Search for the cell housing the specified text and yield its [x, y] center coordinate. 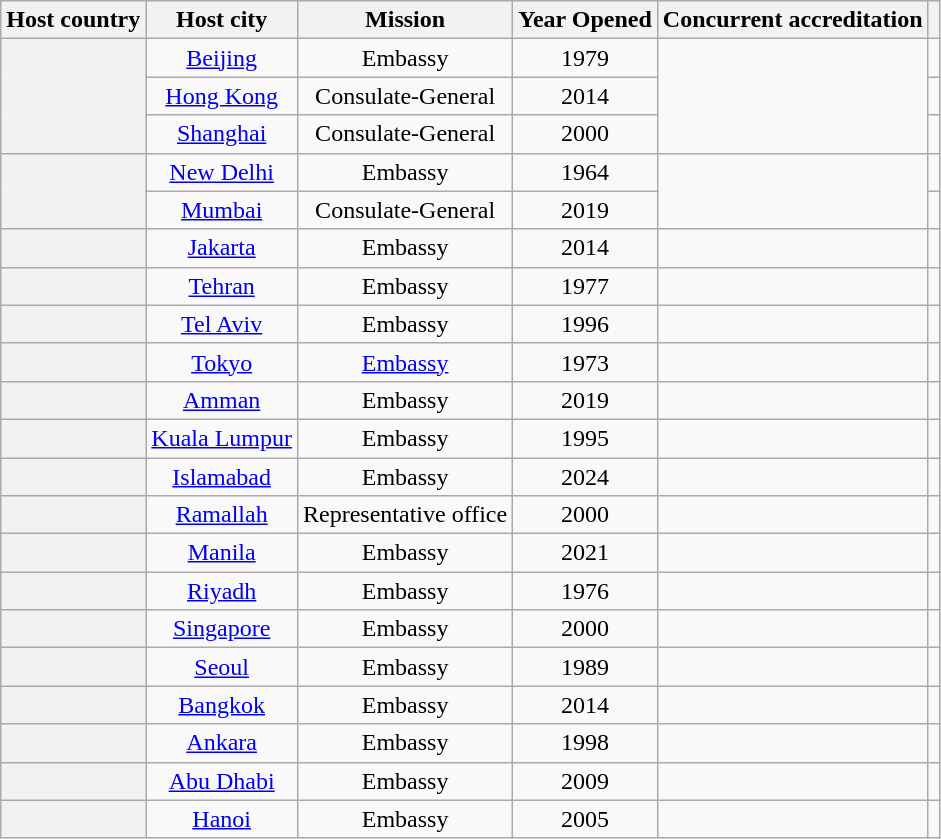
Tehran [222, 286]
Bangkok [222, 705]
Ankara [222, 743]
Host city [222, 20]
1979 [586, 58]
1995 [586, 438]
2009 [586, 781]
Beijing [222, 58]
Kuala Lumpur [222, 438]
Shanghai [222, 134]
1973 [586, 362]
Riyadh [222, 591]
Hong Kong [222, 96]
Mumbai [222, 210]
Tokyo [222, 362]
1977 [586, 286]
Representative office [404, 515]
1964 [586, 172]
Amman [222, 400]
Ramallah [222, 515]
Concurrent accreditation [792, 20]
1998 [586, 743]
1989 [586, 667]
Host country [74, 20]
Singapore [222, 629]
Seoul [222, 667]
Jakarta [222, 248]
2021 [586, 553]
2024 [586, 477]
Tel Aviv [222, 324]
2005 [586, 819]
Hanoi [222, 819]
New Delhi [222, 172]
Manila [222, 553]
1996 [586, 324]
Year Opened [586, 20]
Abu Dhabi [222, 781]
Islamabad [222, 477]
Mission [404, 20]
1976 [586, 591]
